Search for the cell housing the specified text and yield its [x, y] center coordinate. 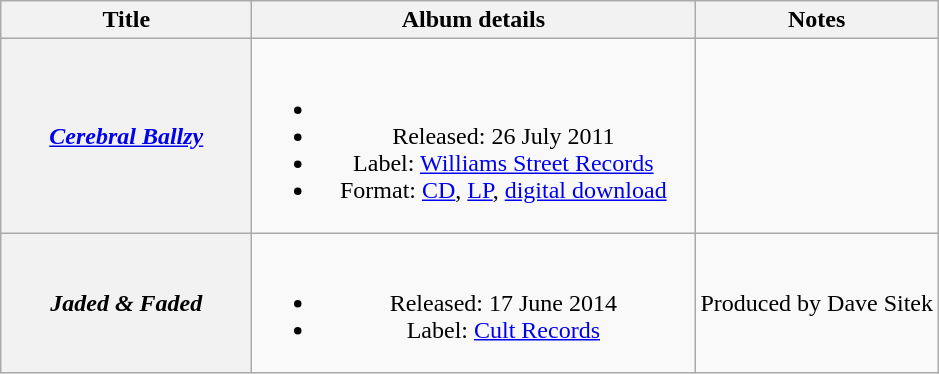
Released: 17 June 2014Label: Cult Records [474, 303]
Released: 26 July 2011Label: Williams Street RecordsFormat: CD, LP, digital download [474, 136]
Produced by Dave Sitek [817, 303]
Notes [817, 20]
Jaded & Faded [126, 303]
Cerebral Ballzy [126, 136]
Title [126, 20]
Album details [474, 20]
